Pinpoint the cell where the given text exists, returning its [X, Y] midpoint coordinate. 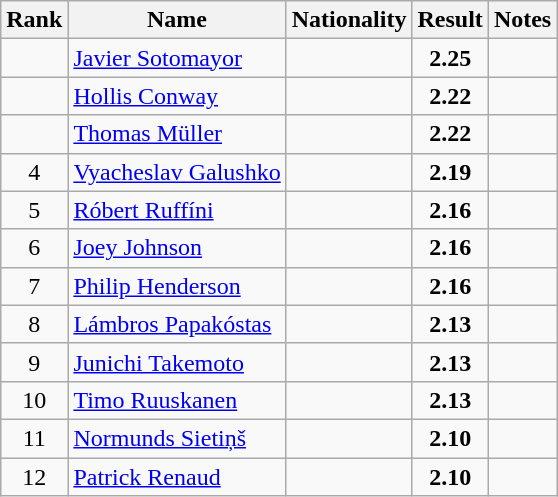
Lámbros Papakóstas [177, 324]
2.19 [450, 172]
Javier Sotomayor [177, 58]
Thomas Müller [177, 134]
Nationality [349, 20]
2.25 [450, 58]
11 [34, 438]
Name [177, 20]
Philip Henderson [177, 286]
Rank [34, 20]
9 [34, 362]
Result [450, 20]
Junichi Takemoto [177, 362]
10 [34, 400]
Joey Johnson [177, 248]
12 [34, 477]
Vyacheslav Galushko [177, 172]
Patrick Renaud [177, 477]
7 [34, 286]
5 [34, 210]
8 [34, 324]
Notes [522, 20]
4 [34, 172]
6 [34, 248]
Hollis Conway [177, 96]
Normunds Sietiņš [177, 438]
Timo Ruuskanen [177, 400]
Róbert Ruffíni [177, 210]
